Provide the (X, Y) coordinate of the cell's center where the given text is located.  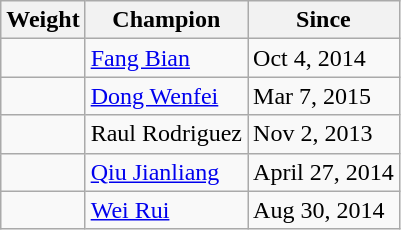
Fang Bian (166, 58)
Mar 7, 2015 (324, 96)
Since (324, 20)
April 27, 2014 (324, 172)
Qiu Jianliang (166, 172)
Dong Wenfei (166, 96)
Raul Rodriguez (166, 134)
Weight (43, 20)
Champion (166, 20)
Nov 2, 2013 (324, 134)
Oct 4, 2014 (324, 58)
Aug 30, 2014 (324, 210)
Wei Rui (166, 210)
